Capture the cell that displays the provided text and extract its [x, y] central coordinate. 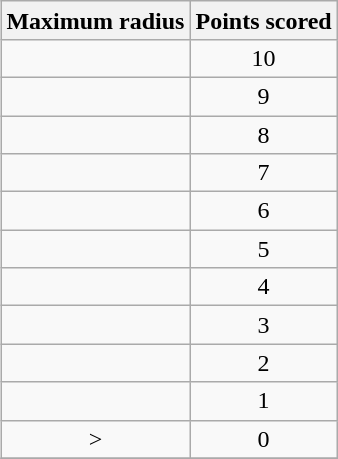
4 [264, 287]
9 [264, 96]
3 [264, 325]
Points scored [264, 20]
5 [264, 249]
0 [264, 439]
7 [264, 173]
Maximum radius [96, 20]
8 [264, 135]
> [96, 439]
6 [264, 211]
2 [264, 363]
1 [264, 401]
10 [264, 58]
